Extract the [X, Y] coordinate from the center of the cell holding the provided text.  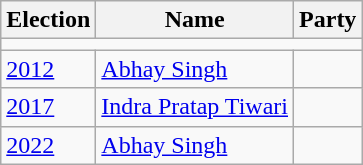
Election [48, 20]
Indra Pratap Tiwari [195, 107]
Name [195, 20]
2022 [48, 145]
Party [328, 20]
2012 [48, 69]
2017 [48, 107]
